Find where the given text appears and provide that cell's center as [X, Y] coordinate. 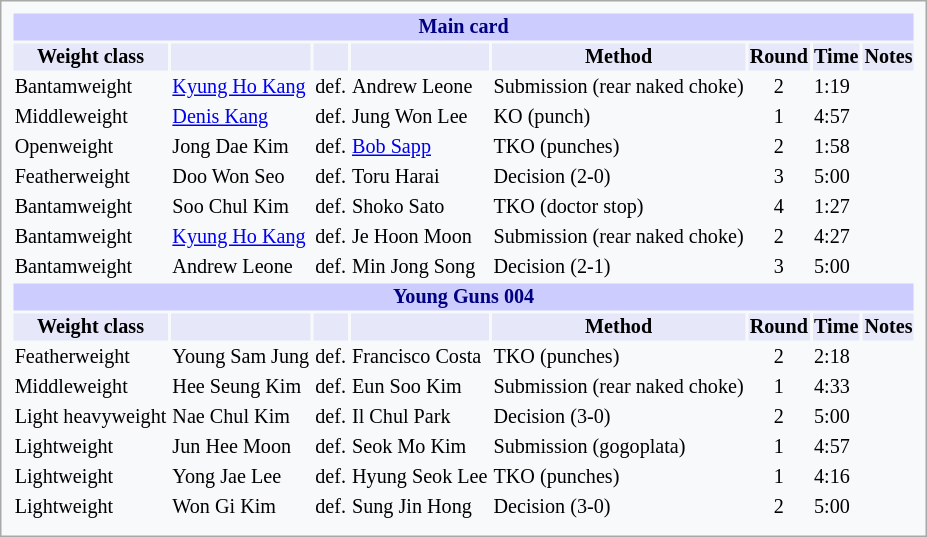
Shoko Sato [420, 206]
Yong Jae Lee [241, 476]
TKO (doctor stop) [618, 206]
Il Chul Park [420, 416]
4 [778, 206]
Nae Chul Kim [241, 416]
Je Hoon Moon [420, 236]
4:16 [836, 476]
Hyung Seok Lee [420, 476]
Light heavyweight [90, 416]
4:27 [836, 236]
Hee Seung Kim [241, 386]
Openweight [90, 146]
Eun Soo Kim [420, 386]
Denis Kang [241, 116]
2:18 [836, 356]
Francisco Costa [420, 356]
Jung Won Lee [420, 116]
Young Sam Jung [241, 356]
Seok Mo Kim [420, 446]
Jong Dae Kim [241, 146]
4:33 [836, 386]
Bob Sapp [420, 146]
1:19 [836, 86]
1:27 [836, 206]
Sung Jin Hong [420, 506]
Decision (2-0) [618, 176]
Won Gi Kim [241, 506]
Doo Won Seo [241, 176]
Jun Hee Moon [241, 446]
Decision (2-1) [618, 266]
KO (punch) [618, 116]
Main card [464, 26]
Toru Harai [420, 176]
Soo Chul Kim [241, 206]
Min Jong Song [420, 266]
Young Guns 004 [464, 296]
Submission (gogoplata) [618, 446]
1:58 [836, 146]
